Provide the (x, y) coordinate of the cell's center where the given text is located.  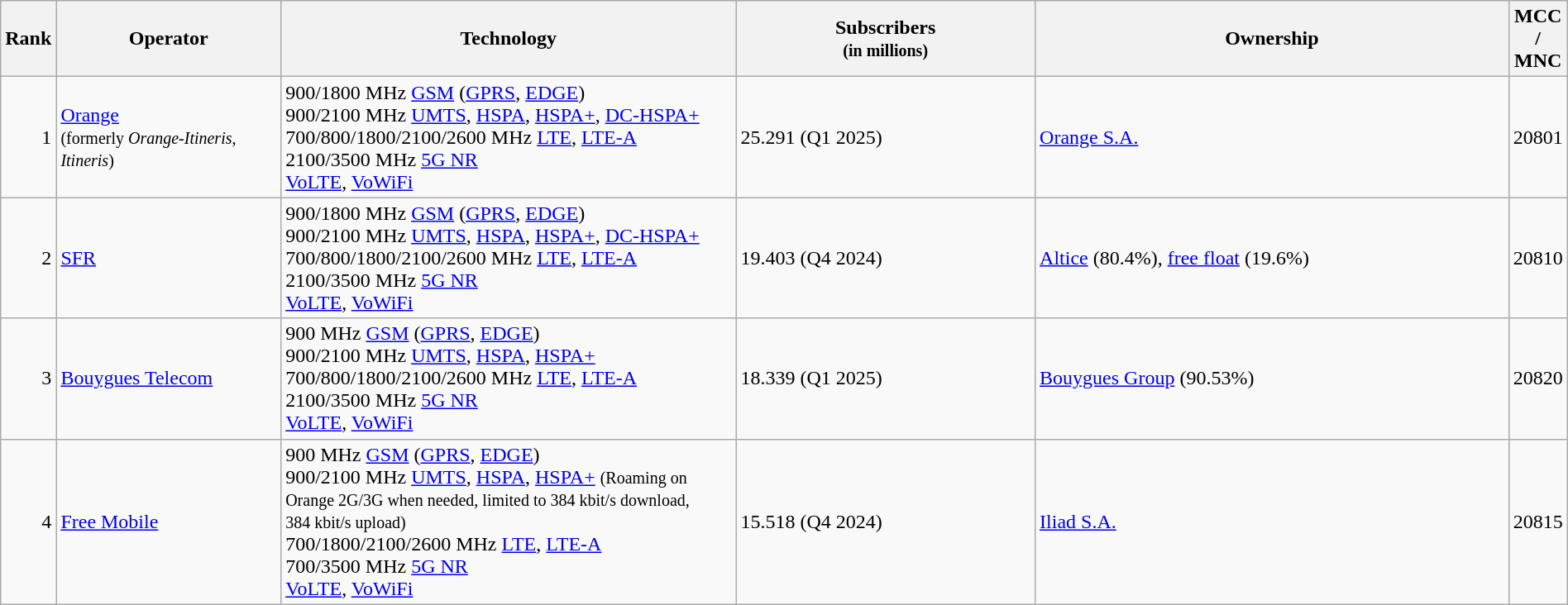
20801 (1538, 137)
Operator (169, 39)
Orange (formerly Orange-Itineris, Itineris) (169, 137)
18.339 (Q1 2025) (886, 379)
20820 (1538, 379)
900 MHz GSM (GPRS, EDGE) 900/2100 MHz UMTS, HSPA, HSPA+700/800/1800/2100/2600 MHz LTE, LTE-A2100/3500 MHz 5G NRVoLTE, VoWiFi (509, 379)
25.291 (Q1 2025) (886, 137)
2 (28, 258)
Altice (80.4%), free float (19.6%) (1272, 258)
Ownership (1272, 39)
1 (28, 137)
Bouygues Group (90.53%) (1272, 379)
Technology (509, 39)
20815 (1538, 522)
Free Mobile (169, 522)
3 (28, 379)
15.518 (Q4 2024) (886, 522)
Orange S.A. (1272, 137)
Bouygues Telecom (169, 379)
Rank (28, 39)
MCC / MNC (1538, 39)
4 (28, 522)
Iliad S.A. (1272, 522)
19.403 (Q4 2024) (886, 258)
20810 (1538, 258)
SFR (169, 258)
Subscribers(in millions) (886, 39)
